Detect which cell encompasses the target text, then output its [x, y] center coordinate. 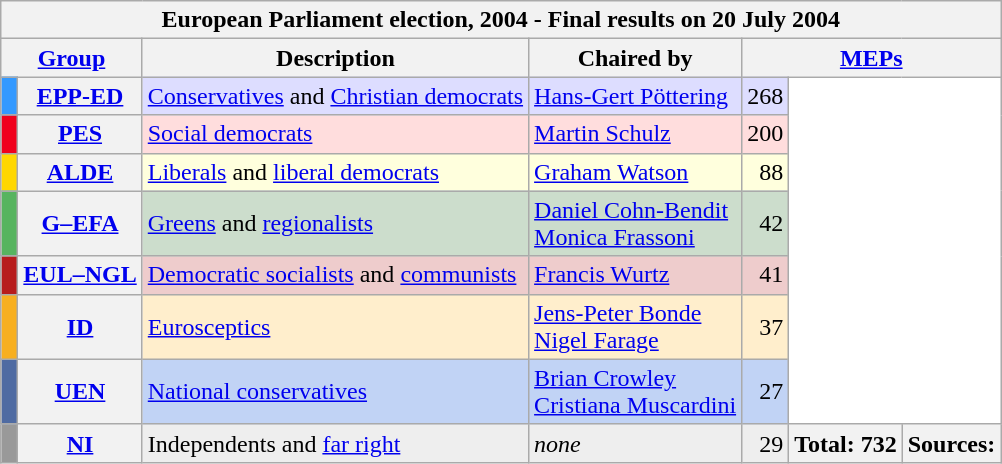
Description [335, 58]
none [636, 443]
Graham Watson [636, 172]
Conservatives and Christian democrats [335, 96]
Sources: [952, 443]
200 [766, 134]
Greens and regionalists [335, 224]
37 [766, 326]
PES [80, 134]
Group [72, 58]
88 [766, 172]
29 [766, 443]
MEPs [872, 58]
Jens-Peter BondeNigel Farage [636, 326]
European Parliament election, 2004 - Final results on 20 July 2004 [501, 20]
Independents and far right [335, 443]
ALDE [80, 172]
G–EFA [80, 224]
UEN [80, 392]
Social democrats [335, 134]
42 [766, 224]
NI [80, 443]
EPP-ED [80, 96]
Eurosceptics [335, 326]
Brian CrowleyCristiana Muscardini [636, 392]
Francis Wurtz [636, 275]
Martin Schulz [636, 134]
Chaired by [636, 58]
268 [766, 96]
EUL–NGL [80, 275]
Total: 732 [846, 443]
National conservatives [335, 392]
Liberals and liberal democrats [335, 172]
Democratic socialists and communists [335, 275]
41 [766, 275]
27 [766, 392]
Hans-Gert Pöttering [636, 96]
ID [80, 326]
Daniel Cohn-BenditMonica Frassoni [636, 224]
